For the text-containing cell, return its midpoint in [X, Y] coordinate format. 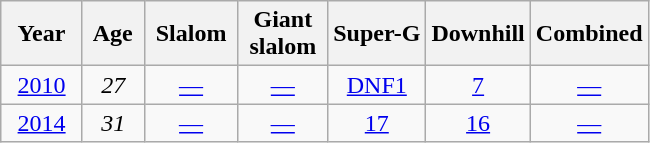
31 [113, 123]
Slalom [191, 34]
DNF1 [377, 85]
16 [478, 123]
7 [478, 85]
27 [113, 85]
2014 [42, 123]
Downhill [478, 34]
Combined [589, 34]
Super-G [377, 34]
Age [113, 34]
2010 [42, 85]
17 [377, 123]
Giant slalom [283, 34]
Year [42, 34]
